Find where the given text appears and provide that cell's center as (x, y) coordinate. 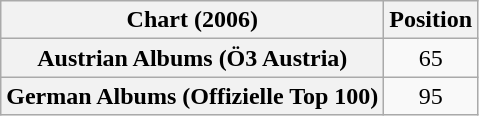
German Albums (Offizielle Top 100) (192, 96)
Position (431, 20)
95 (431, 96)
Austrian Albums (Ö3 Austria) (192, 58)
Chart (2006) (192, 20)
65 (431, 58)
